From the cell containing the given text, extract its center point as (x, y) coordinate. 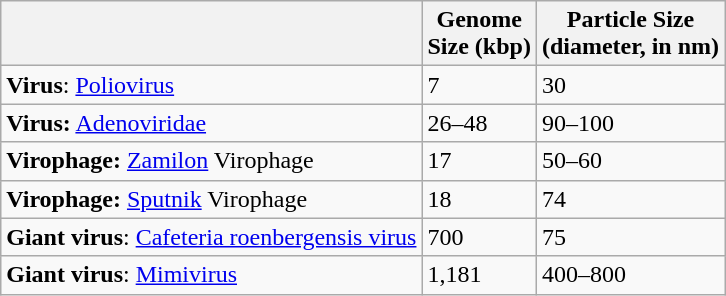
Virus: Poliovirus (212, 85)
90–100 (630, 123)
Virus: Adenoviridae (212, 123)
1,181 (479, 275)
Virophage: Sputnik Virophage (212, 199)
7 (479, 85)
18 (479, 199)
26–48 (479, 123)
700 (479, 237)
Giant virus: Mimivirus (212, 275)
17 (479, 161)
74 (630, 199)
Virophage: Zamilon Virophage (212, 161)
75 (630, 237)
Giant virus: Cafeteria roenbergensis virus (212, 237)
Particle Size(diameter, in nm) (630, 34)
400–800 (630, 275)
GenomeSize (kbp) (479, 34)
50–60 (630, 161)
30 (630, 85)
